Locate the cell with the specified text and output its (x, y) center coordinate. 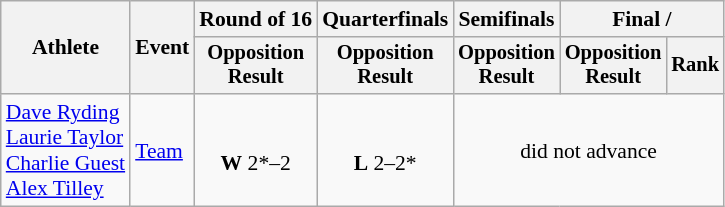
Rank (695, 66)
Quarterfinals (385, 19)
Team (162, 150)
Semifinals (506, 19)
W 2*–2 (256, 150)
Dave RydingLaurie TaylorCharlie GuestAlex Tilley (66, 150)
Final / (642, 19)
Round of 16 (256, 19)
L 2–2* (385, 150)
Event (162, 48)
Athlete (66, 48)
did not advance (588, 150)
